Return the [X, Y] coordinate for the center point of the cell that contains the specified text.  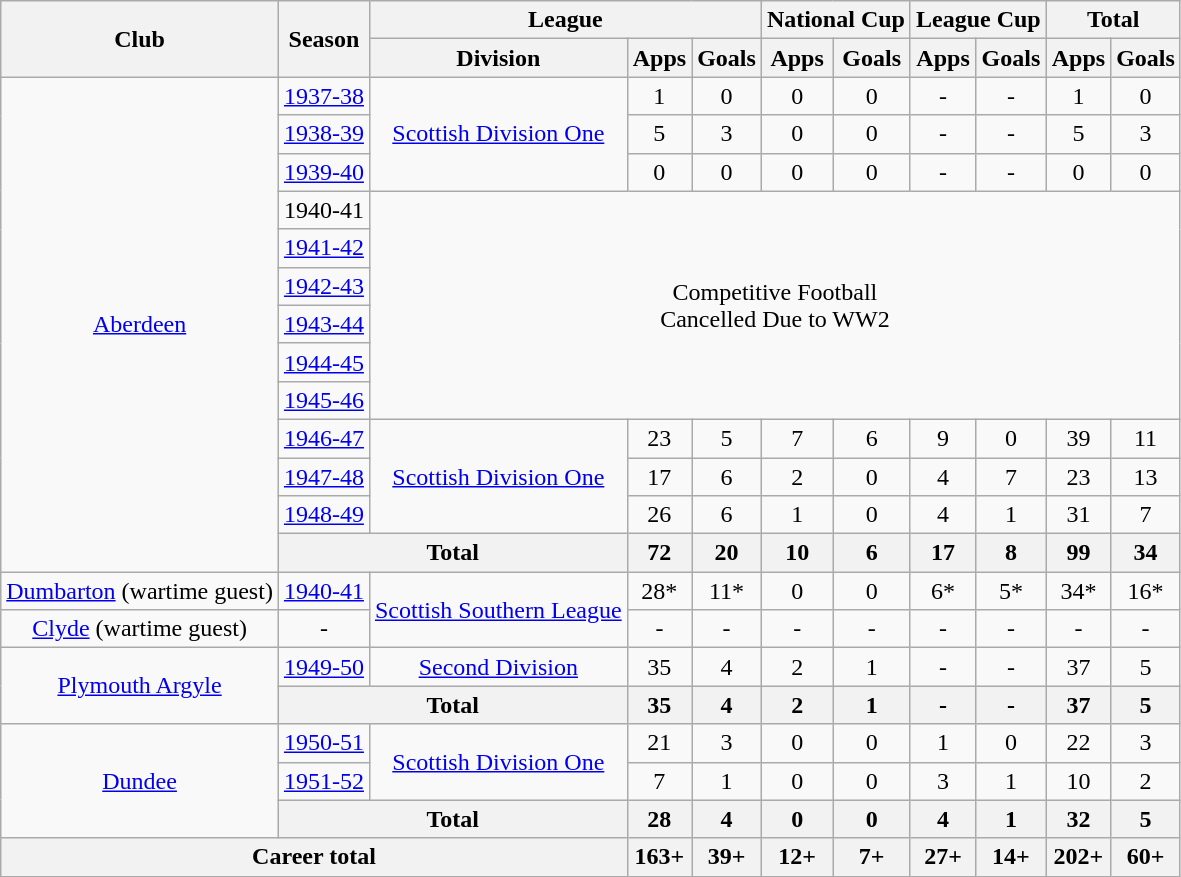
20 [727, 553]
1946-47 [324, 438]
Second Division [498, 667]
Career total [314, 857]
Scottish Southern League [498, 610]
163+ [659, 857]
Plymouth Argyle [140, 686]
1941-42 [324, 248]
27+ [942, 857]
28* [659, 591]
Dundee [140, 781]
Aberdeen [140, 324]
12+ [797, 857]
11 [1146, 438]
39+ [727, 857]
14+ [1012, 857]
26 [659, 515]
16* [1146, 591]
31 [1078, 515]
34* [1078, 591]
1943-44 [324, 324]
39 [1078, 438]
1948-49 [324, 515]
League [565, 20]
League Cup [978, 20]
9 [942, 438]
21 [659, 743]
99 [1078, 553]
72 [659, 553]
7+ [872, 857]
1938-39 [324, 134]
60+ [1146, 857]
Club [140, 39]
1937-38 [324, 96]
National Cup [836, 20]
Season [324, 39]
202+ [1078, 857]
1950-51 [324, 743]
1945-46 [324, 400]
1951-52 [324, 781]
Clyde (wartime guest) [140, 629]
6* [942, 591]
1944-45 [324, 362]
34 [1146, 553]
13 [1146, 477]
Dumbarton (wartime guest) [140, 591]
1939-40 [324, 172]
Division [498, 58]
5* [1012, 591]
22 [1078, 743]
11* [727, 591]
32 [1078, 819]
1942-43 [324, 286]
1947-48 [324, 477]
1949-50 [324, 667]
Competitive FootballCancelled Due to WW2 [774, 305]
8 [1012, 553]
28 [659, 819]
